Pinpoint the cell where the given text exists, returning its [x, y] midpoint coordinate. 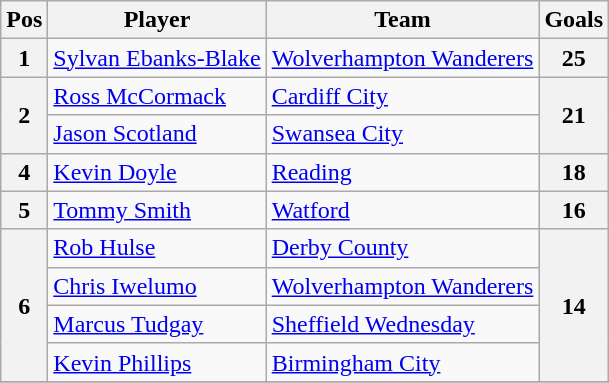
Ross McCormack [157, 96]
Pos [24, 20]
Derby County [402, 248]
14 [574, 305]
6 [24, 305]
Birmingham City [402, 362]
Swansea City [402, 134]
Watford [402, 210]
16 [574, 210]
2 [24, 115]
Kevin Doyle [157, 172]
Player [157, 20]
Team [402, 20]
Jason Scotland [157, 134]
Chris Iwelumo [157, 286]
Marcus Tudgay [157, 324]
5 [24, 210]
Kevin Phillips [157, 362]
18 [574, 172]
25 [574, 58]
21 [574, 115]
Reading [402, 172]
Cardiff City [402, 96]
Tommy Smith [157, 210]
Sylvan Ebanks-Blake [157, 58]
Rob Hulse [157, 248]
1 [24, 58]
Goals [574, 20]
4 [24, 172]
Sheffield Wednesday [402, 324]
